From the cell containing the given text, extract its center point as (x, y) coordinate. 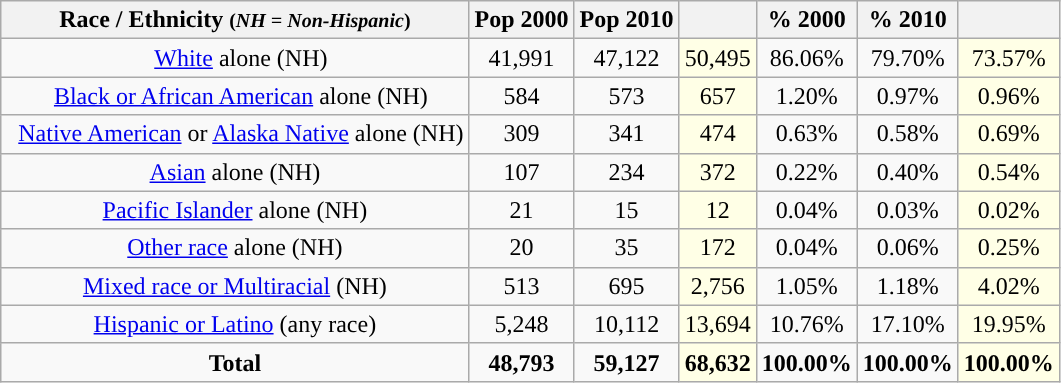
5,248 (522, 324)
309 (522, 134)
20 (522, 248)
50,495 (718, 58)
0.69% (1008, 134)
Mixed race or Multiracial (NH) (235, 286)
% 2000 (806, 20)
584 (522, 96)
372 (718, 172)
21 (522, 210)
% 2010 (908, 20)
0.06% (908, 248)
4.02% (1008, 286)
17.10% (908, 324)
47,122 (626, 58)
657 (718, 96)
73.57% (1008, 58)
1.20% (806, 96)
Other race alone (NH) (235, 248)
10.76% (806, 324)
2,756 (718, 286)
86.06% (806, 58)
Black or African American alone (NH) (235, 96)
Pop 2010 (626, 20)
Race / Ethnicity (NH = Non-Hispanic) (235, 20)
0.58% (908, 134)
68,632 (718, 362)
695 (626, 286)
Asian alone (NH) (235, 172)
12 (718, 210)
513 (522, 286)
0.97% (908, 96)
341 (626, 134)
59,127 (626, 362)
0.96% (1008, 96)
10,112 (626, 324)
35 (626, 248)
474 (718, 134)
0.54% (1008, 172)
48,793 (522, 362)
573 (626, 96)
0.02% (1008, 210)
White alone (NH) (235, 58)
Total (235, 362)
0.03% (908, 210)
19.95% (1008, 324)
Pop 2000 (522, 20)
107 (522, 172)
0.25% (1008, 248)
1.18% (908, 286)
172 (718, 248)
0.40% (908, 172)
79.70% (908, 58)
41,991 (522, 58)
13,694 (718, 324)
234 (626, 172)
0.63% (806, 134)
15 (626, 210)
1.05% (806, 286)
Hispanic or Latino (any race) (235, 324)
Native American or Alaska Native alone (NH) (235, 134)
0.22% (806, 172)
Pacific Islander alone (NH) (235, 210)
